Search for the cell housing the specified text and yield its [X, Y] center coordinate. 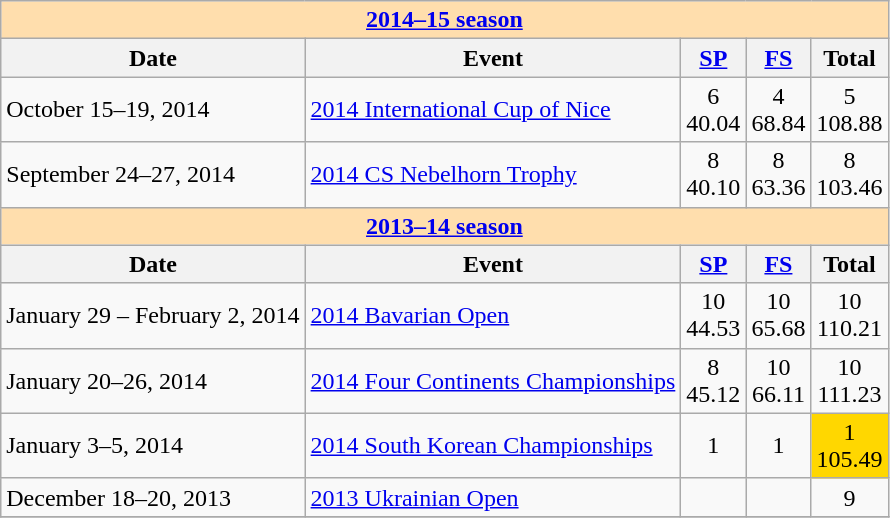
8 103.46 [850, 174]
10 44.53 [714, 316]
2013 Ukrainian Open [493, 497]
10 111.23 [850, 380]
2014–15 season [444, 20]
8 63.36 [778, 174]
2014 Bavarian Open [493, 316]
9 [850, 497]
10 66.11 [778, 380]
5 108.88 [850, 110]
10 110.21 [850, 316]
October 15–19, 2014 [153, 110]
2013–14 season [444, 226]
6 40.04 [714, 110]
1 105.49 [850, 446]
10 65.68 [778, 316]
January 3–5, 2014 [153, 446]
8 40.10 [714, 174]
2014 International Cup of Nice [493, 110]
September 24–27, 2014 [153, 174]
2014 South Korean Championships [493, 446]
4 68.84 [778, 110]
December 18–20, 2013 [153, 497]
2014 Four Continents Championships [493, 380]
January 29 – February 2, 2014 [153, 316]
2014 CS Nebelhorn Trophy [493, 174]
8 45.12 [714, 380]
January 20–26, 2014 [153, 380]
